Pinpoint the cell where the given text exists, returning its (X, Y) midpoint coordinate. 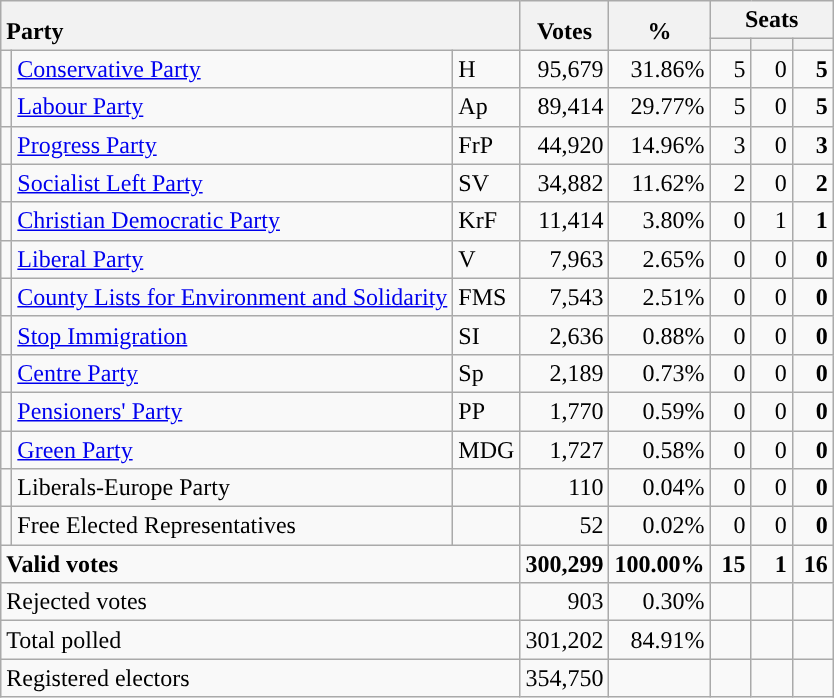
52 (564, 526)
110 (564, 488)
Stop Immigration (232, 335)
3.80% (660, 221)
15 (730, 564)
2,189 (564, 373)
V (486, 259)
Votes (564, 26)
0.58% (660, 449)
Progress Party (232, 145)
84.91% (660, 640)
Free Elected Representatives (232, 526)
0.59% (660, 411)
301,202 (564, 640)
Liberal Party (232, 259)
SV (486, 183)
SI (486, 335)
34,882 (564, 183)
2,636 (564, 335)
Labour Party (232, 107)
Sp (486, 373)
Party (260, 26)
7,543 (564, 297)
Valid votes (260, 564)
1,727 (564, 449)
0.02% (660, 526)
0.73% (660, 373)
300,299 (564, 564)
7,963 (564, 259)
Socialist Left Party (232, 183)
354,750 (564, 678)
89,414 (564, 107)
FMS (486, 297)
44,920 (564, 145)
2.65% (660, 259)
Green Party (232, 449)
PP (486, 411)
95,679 (564, 69)
1,770 (564, 411)
County Lists for Environment and Solidarity (232, 297)
2.51% (660, 297)
0.30% (660, 602)
FrP (486, 145)
0.88% (660, 335)
Conservative Party (232, 69)
H (486, 69)
MDG (486, 449)
Registered electors (260, 678)
Seats (772, 20)
11,414 (564, 221)
% (660, 26)
Centre Party (232, 373)
Rejected votes (260, 602)
29.77% (660, 107)
Pensioners' Party (232, 411)
Ap (486, 107)
31.86% (660, 69)
903 (564, 602)
Christian Democratic Party (232, 221)
11.62% (660, 183)
16 (812, 564)
0.04% (660, 488)
14.96% (660, 145)
KrF (486, 221)
100.00% (660, 564)
Liberals-Europe Party (232, 488)
Total polled (260, 640)
